From the cell containing the given text, extract its center point as (x, y) coordinate. 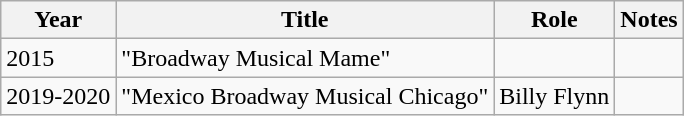
Title (305, 20)
"Broadway Musical Mame" (305, 58)
2015 (58, 58)
Year (58, 20)
Billy Flynn (554, 96)
Notes (649, 20)
2019-2020 (58, 96)
"Mexico Broadway Musical Chicago" (305, 96)
Role (554, 20)
